Output the (x, y) coordinate of the center of the cell containing the given text.  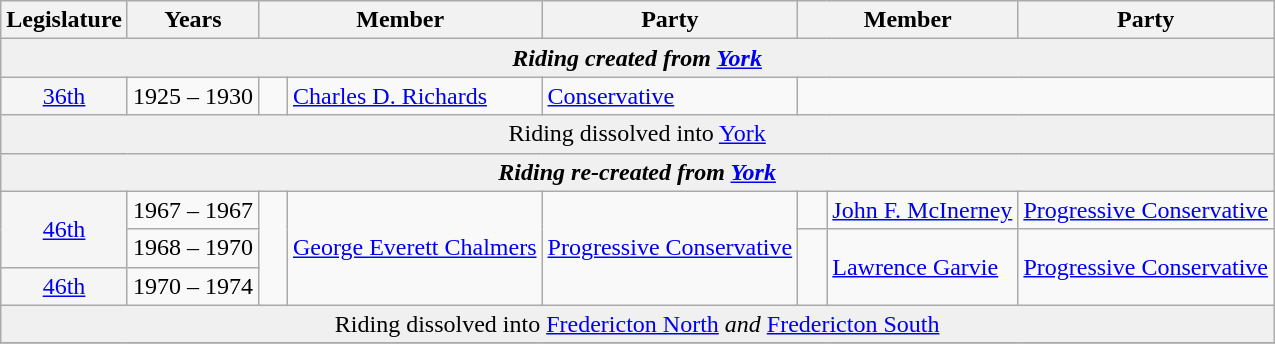
Legislature (64, 20)
1925 – 1930 (192, 96)
Charles D. Richards (414, 96)
Years (192, 20)
Riding re-created from York (638, 172)
36th (64, 96)
Conservative (670, 96)
Lawrence Garvie (922, 267)
Riding created from York (638, 58)
1968 – 1970 (192, 248)
1970 – 1974 (192, 286)
George Everett Chalmers (414, 248)
Riding dissolved into York (638, 134)
John F. McInerney (922, 210)
1967 – 1967 (192, 210)
Riding dissolved into Fredericton North and Fredericton South (638, 324)
